Output the [X, Y] coordinate of the center of the cell containing the given text.  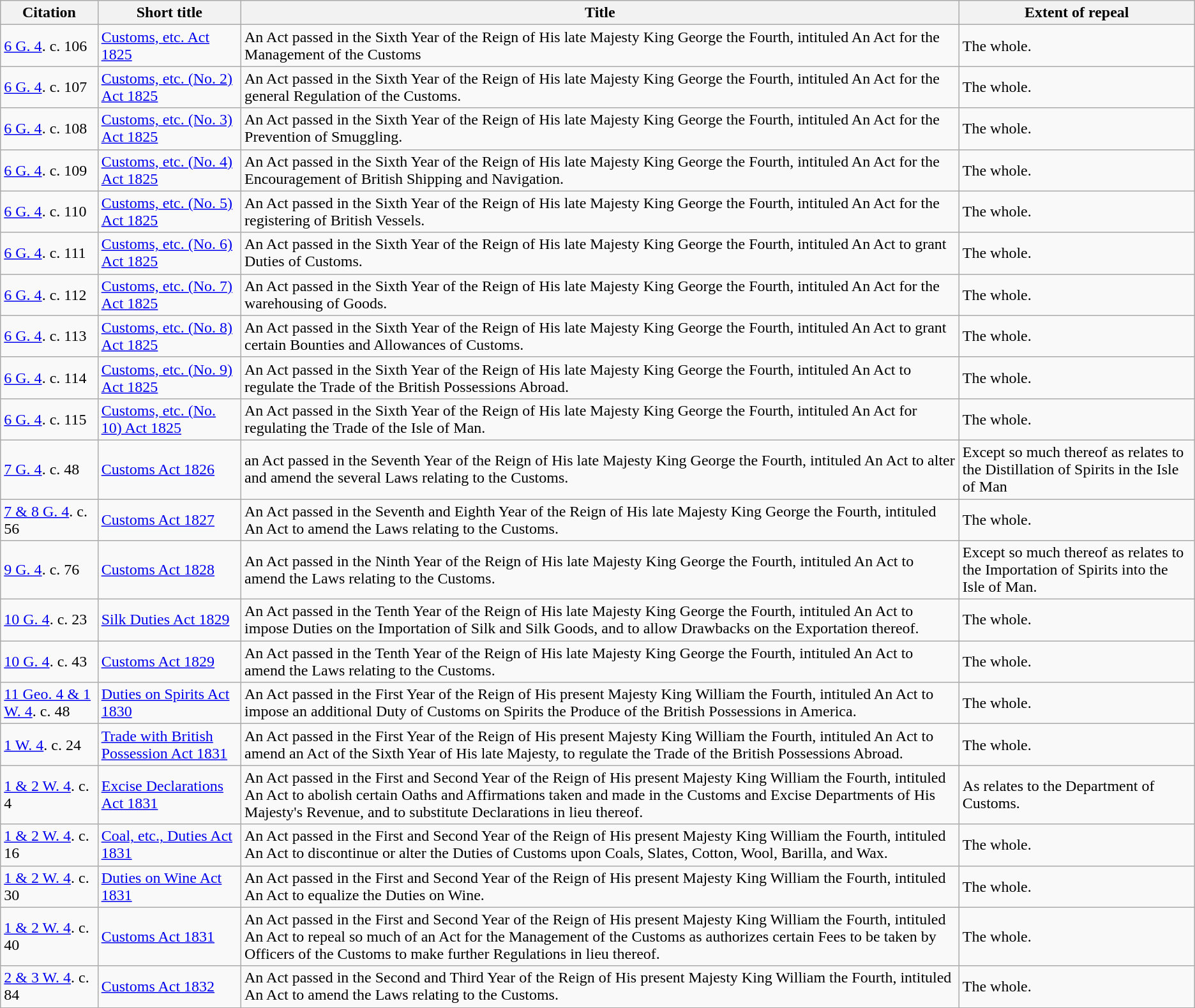
Excise Declarations Act 1831 [169, 795]
Customs Act 1827 [169, 520]
1 & 2 W. 4. c. 16 [49, 845]
6 G. 4. c. 110 [49, 212]
Customs, etc. (No. 2) Act 1825 [169, 87]
6 G. 4. c. 108 [49, 129]
Trade with British Possession Act 1831 [169, 744]
11 Geo. 4 & 1 W. 4. c. 48 [49, 703]
As relates to the Department of Customs. [1076, 795]
6 G. 4. c. 107 [49, 87]
Customs Act 1831 [169, 937]
An Act passed in the Sixth Year of the Reign of His late Majesty King George the Fourth, intituled An Act for the warehousing of Goods. [600, 295]
Customs, etc. (No. 5) Act 1825 [169, 212]
10 G. 4. c. 23 [49, 621]
6 G. 4. c. 111 [49, 253]
Customs, etc. (No. 6) Act 1825 [169, 253]
6 G. 4. c. 113 [49, 336]
An Act passed in the Sixth Year of the Reign of His late Majesty King George the Fourth, intituled An Act for the registering of British Vessels. [600, 212]
Silk Duties Act 1829 [169, 621]
Customs, etc. (No. 10) Act 1825 [169, 419]
1 W. 4. c. 24 [49, 744]
1 & 2 W. 4. c. 40 [49, 937]
An Act passed in the Tenth Year of the Reign of His late Majesty King George the Fourth, intituled An Act to amend the Laws relating to the Customs. [600, 661]
Customs, etc. (No. 4) Act 1825 [169, 170]
Duties on Spirits Act 1830 [169, 703]
9 G. 4. c. 76 [49, 570]
An Act passed in the Sixth Year of the Reign of His late Majesty King George the Fourth, intituled An Act for the Management of the Customs [600, 46]
Customs Act 1828 [169, 570]
6 G. 4. c. 112 [49, 295]
1 & 2 W. 4. c. 4 [49, 795]
7 G. 4. c. 48 [49, 469]
An Act passed in the Sixth Year of the Reign of His late Majesty King George the Fourth, intituled An Act for the Prevention of Smuggling. [600, 129]
Except so much thereof as relates to the Distillation of Spirits in the Isle of Man [1076, 469]
Customs, etc. (No. 3) Act 1825 [169, 129]
Customs, etc. (No. 8) Act 1825 [169, 336]
Duties on Wine Act 1831 [169, 886]
Citation [49, 13]
7 & 8 G. 4. c. 56 [49, 520]
1 & 2 W. 4. c. 30 [49, 886]
Customs Act 1829 [169, 661]
Short title [169, 13]
Customs, etc. (No. 9) Act 1825 [169, 378]
2 & 3 W. 4. c. 84 [49, 987]
Customs Act 1832 [169, 987]
Customs Act 1826 [169, 469]
Customs, etc. Act 1825 [169, 46]
6 G. 4. c. 115 [49, 419]
6 G. 4. c. 114 [49, 378]
6 G. 4. c. 109 [49, 170]
An Act passed in the Ninth Year of the Reign of His late Majesty King George the Fourth, intituled An Act to amend the Laws relating to the Customs. [600, 570]
An Act passed in the Sixth Year of the Reign of His late Majesty King George the Fourth, intituled An Act to grant Duties of Customs. [600, 253]
6 G. 4. c. 106 [49, 46]
Customs, etc. (No. 7) Act 1825 [169, 295]
10 G. 4. c. 43 [49, 661]
Except so much thereof as relates to the Importation of Spirits into the Isle of Man. [1076, 570]
An Act passed in the Sixth Year of the Reign of His late Majesty King George the Fourth, intituled An Act for the general Regulation of the Customs. [600, 87]
Title [600, 13]
Coal, etc., Duties Act 1831 [169, 845]
Extent of repeal [1076, 13]
